Search for the cell housing the specified text and yield its (X, Y) center coordinate. 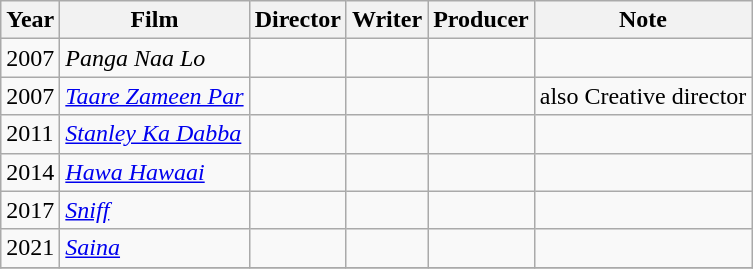
Sniff (154, 210)
Producer (482, 20)
2011 (30, 134)
also Creative director (643, 96)
Year (30, 20)
Writer (386, 20)
Director (298, 20)
Saina (154, 248)
Note (643, 20)
2014 (30, 172)
Taare Zameen Par (154, 96)
Hawa Hawaai (154, 172)
Panga Naa Lo (154, 58)
Stanley Ka Dabba (154, 134)
Film (154, 20)
2017 (30, 210)
2021 (30, 248)
